For the text-containing cell, return its midpoint in (X, Y) coordinate format. 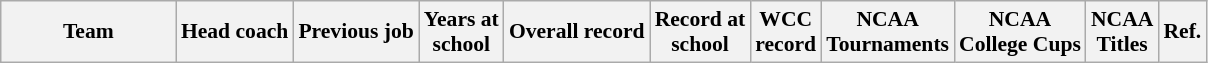
Team (88, 32)
Record atschool (700, 32)
Previous job (356, 32)
Overall record (577, 32)
Head coach (234, 32)
Ref. (1182, 32)
NCAATournaments (888, 32)
NCAATitles (1122, 32)
Years atschool (462, 32)
WCCrecord (786, 32)
NCAACollege Cups (1020, 32)
